Provide the [X, Y] coordinate of the cell's center where the given text is located.  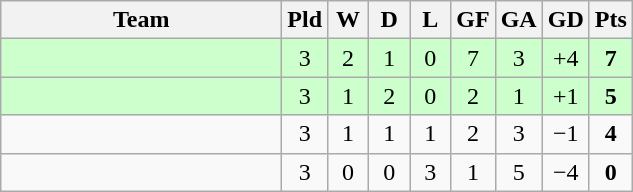
GF [473, 20]
Pld [305, 20]
−1 [566, 134]
L [430, 20]
4 [610, 134]
+4 [566, 58]
Pts [610, 20]
Team [142, 20]
+1 [566, 96]
−4 [566, 172]
W [348, 20]
GD [566, 20]
D [390, 20]
GA [518, 20]
